Provide the [X, Y] coordinate of the cell's center where the given text is located.  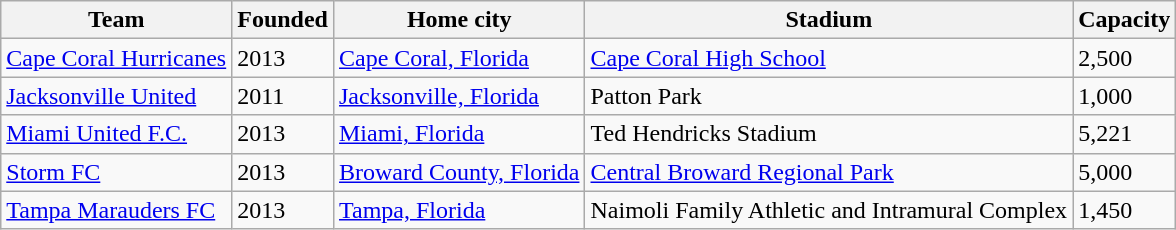
1,000 [1124, 96]
Central Broward Regional Park [829, 172]
Team [116, 20]
Capacity [1124, 20]
Jacksonville, Florida [458, 96]
1,450 [1124, 210]
Naimoli Family Athletic and Intramural Complex [829, 210]
Stadium [829, 20]
Cape Coral High School [829, 58]
Cape Coral Hurricanes [116, 58]
Miami, Florida [458, 134]
Cape Coral, Florida [458, 58]
2,500 [1124, 58]
Patton Park [829, 96]
Founded [283, 20]
Tampa, Florida [458, 210]
Storm FC [116, 172]
2011 [283, 96]
Miami United F.C. [116, 134]
Tampa Marauders FC [116, 210]
5,000 [1124, 172]
Jacksonville United [116, 96]
Ted Hendricks Stadium [829, 134]
5,221 [1124, 134]
Broward County, Florida [458, 172]
Home city [458, 20]
